Output the (x, y) coordinate of the center of the cell containing the given text.  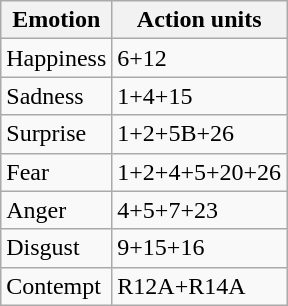
Contempt (56, 286)
Fear (56, 172)
Surprise (56, 134)
Happiness (56, 58)
Anger (56, 210)
4+5+7+23 (200, 210)
Emotion (56, 20)
1+2+5B+26 (200, 134)
Action units (200, 20)
9+15+16 (200, 248)
Disgust (56, 248)
6+12 (200, 58)
1+4+15 (200, 96)
R12A+R14A (200, 286)
1+2+4+5+20+26 (200, 172)
Sadness (56, 96)
